Return the (x, y) coordinate for the center point of the cell that contains the specified text.  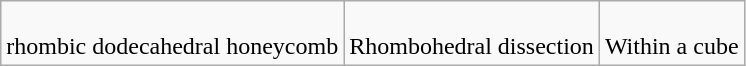
Within a cube (672, 34)
Rhombohedral dissection (472, 34)
rhombic dodecahedral honeycomb (172, 34)
